Detect which cell encompasses the target text, then output its (X, Y) center coordinate. 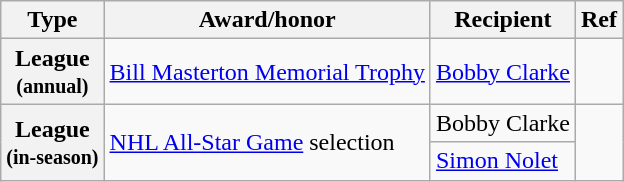
Ref (598, 20)
Simon Nolet (502, 161)
League(in-season) (52, 142)
NHL All-Star Game selection (267, 142)
Bill Masterton Memorial Trophy (267, 72)
Type (52, 20)
League(annual) (52, 72)
Award/honor (267, 20)
Recipient (502, 20)
